Pinpoint the cell where the given text exists, returning its [X, Y] midpoint coordinate. 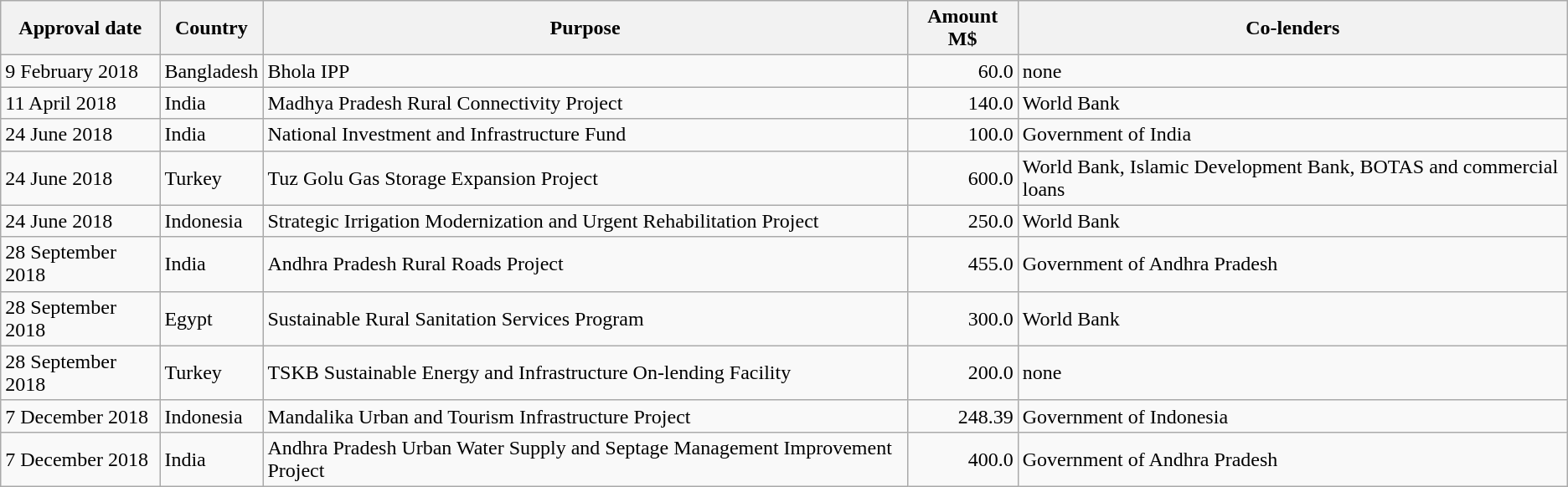
140.0 [962, 103]
National Investment and Infrastructure Fund [585, 135]
Egypt [211, 318]
Tuz Golu Gas Storage Expansion Project [585, 177]
Country [211, 28]
455.0 [962, 264]
100.0 [962, 135]
9 February 2018 [80, 71]
200.0 [962, 373]
Bangladesh [211, 71]
Sustainable Rural Sanitation Services Program [585, 318]
400.0 [962, 459]
Andhra Pradesh Urban Water Supply and Septage Management Improvement Project [585, 459]
Co-lenders [1292, 28]
248.39 [962, 416]
300.0 [962, 318]
250.0 [962, 221]
Mandalika Urban and Tourism Infrastructure Project [585, 416]
600.0 [962, 177]
60.0 [962, 71]
11 April 2018 [80, 103]
TSKB Sustainable Energy and Infrastructure On-lending Facility [585, 373]
Government of India [1292, 135]
Amount M$ [962, 28]
Approval date [80, 28]
World Bank, Islamic Development Bank, BOTAS and commercial loans [1292, 177]
Government of Indonesia [1292, 416]
Madhya Pradesh Rural Connectivity Project [585, 103]
Strategic Irrigation Modernization and Urgent Rehabilitation Project [585, 221]
Purpose [585, 28]
Andhra Pradesh Rural Roads Project [585, 264]
Bhola IPP [585, 71]
